Provide the (x, y) coordinate of the cell's center where the given text is located.  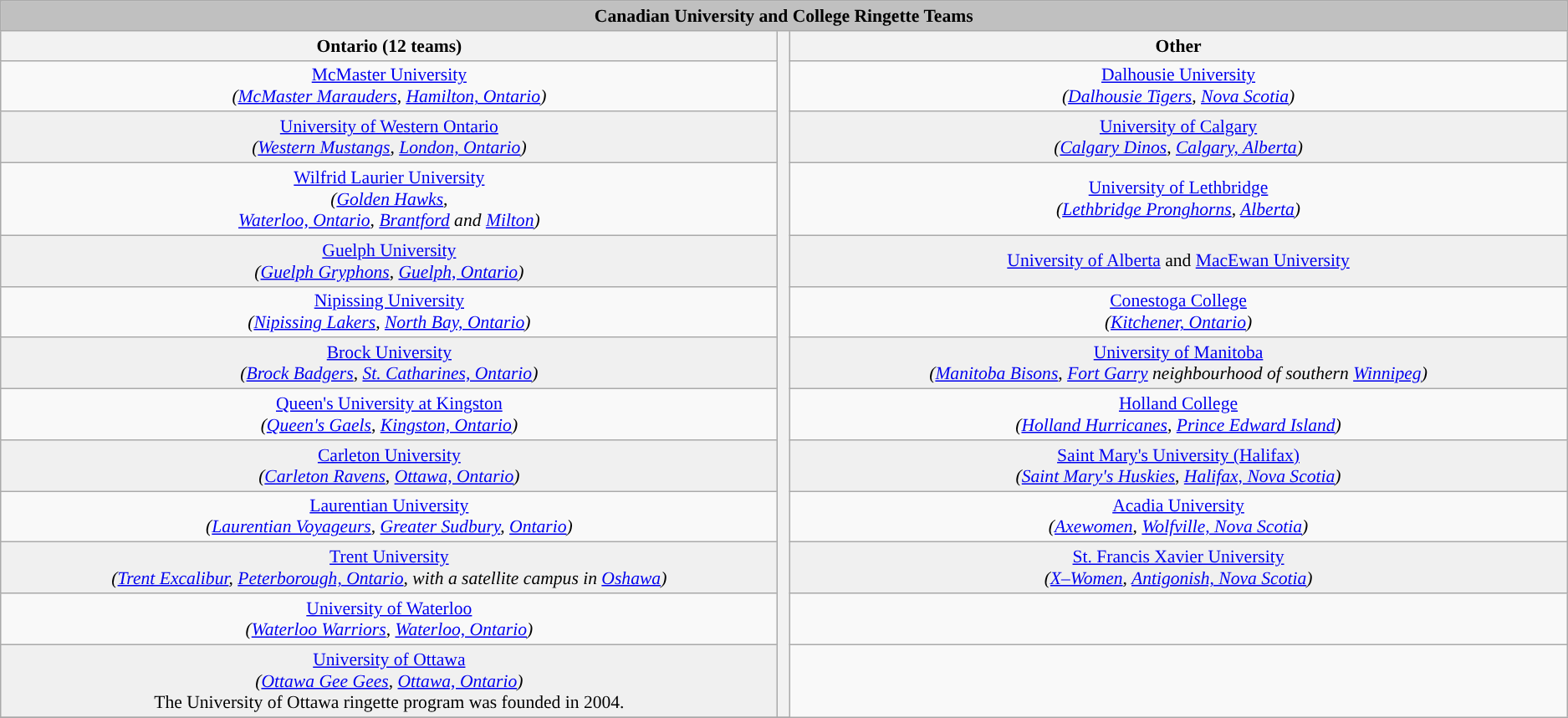
Trent University(Trent Excalibur, Peterborough, Ontario, with a satellite campus in Oshawa) (390, 567)
Brock University(Brock Badgers, St. Catharines, Ontario) (390, 363)
University of Calgary(Calgary Dinos, Calgary, Alberta) (1177, 137)
Dalhousie University(Dalhousie Tigers, Nova Scotia) (1177, 85)
University of Lethbridge(Lethbridge Pronghorns, Alberta) (1177, 199)
Acadia University(Axewomen, Wolfville, Nova Scotia) (1177, 517)
University of Western Ontario(Western Mustangs, London, Ontario) (390, 137)
Wilfrid Laurier University(Golden Hawks,Waterloo, Ontario, Brantford and Milton) (390, 199)
McMaster University(McMaster Marauders, Hamilton, Ontario) (390, 85)
University of Alberta and MacEwan University (1177, 261)
Guelph University(Guelph Gryphons, Guelph, Ontario) (390, 261)
Queen's University at Kingston(Queen's Gaels, Kingston, Ontario) (390, 415)
University of Ottawa(Ottawa Gee Gees, Ottawa, Ontario)The University of Ottawa ringette program was founded in 2004. (390, 681)
Holland College(Holland Hurricanes, Prince Edward Island) (1177, 415)
Laurentian University(Laurentian Voyageurs, Greater Sudbury, Ontario) (390, 517)
Ontario (12 teams) (390, 46)
Conestoga College(Kitchener, Ontario) (1177, 311)
Other (1177, 46)
Nipissing University(Nipissing Lakers, North Bay, Ontario) (390, 311)
Carleton University(Carleton Ravens, Ottawa, Ontario) (390, 465)
University of Waterloo(Waterloo Warriors, Waterloo, Ontario) (390, 619)
St. Francis Xavier University(X–Women, Antigonish, Nova Scotia) (1177, 567)
University of Manitoba(Manitoba Bisons, Fort Garry neighbourhood of southern Winnipeg) (1177, 363)
Saint Mary's University (Halifax)(Saint Mary's Huskies, Halifax, Nova Scotia) (1177, 465)
Canadian University and College Ringette Teams (784, 16)
